Identify which cell holds the provided text, then report its (X, Y) central coordinate. 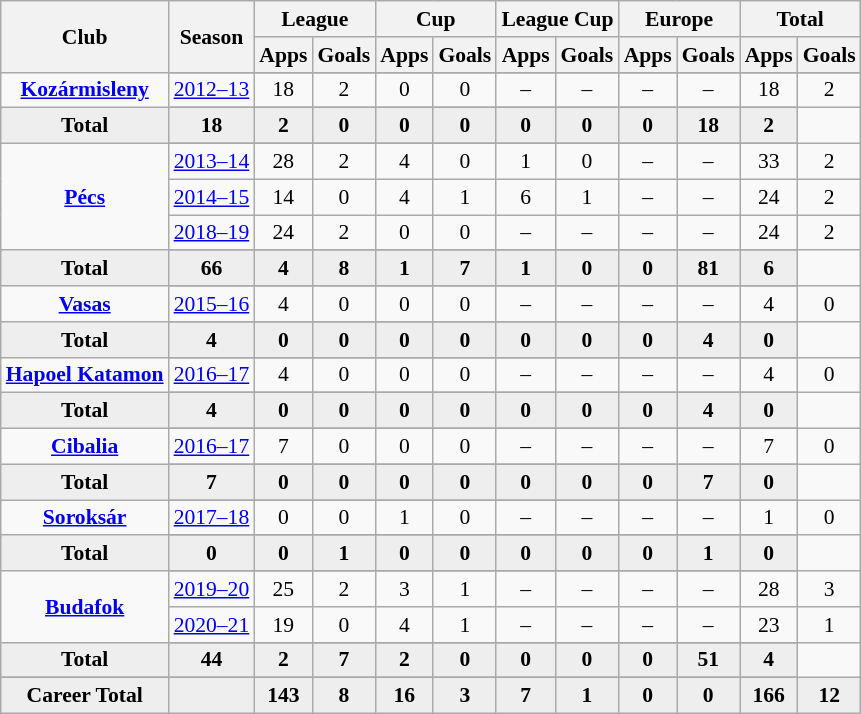
33 (769, 162)
2020–21 (212, 625)
2012–13 (212, 90)
16 (404, 696)
Career Total (85, 696)
44 (212, 660)
Europe (680, 19)
Soroksár (85, 518)
143 (283, 696)
League (314, 19)
2014–15 (212, 197)
51 (708, 660)
2013–14 (212, 162)
Vasas (85, 304)
Pécs (85, 198)
Hapoel Katamon (85, 375)
2018–19 (212, 233)
2017–18 (212, 518)
25 (283, 589)
2015–16 (212, 304)
166 (769, 696)
81 (708, 269)
Kozármisleny (85, 90)
League Cup (557, 19)
Season (212, 36)
Budafok (85, 606)
Club (85, 36)
23 (769, 625)
Cup (436, 19)
12 (830, 696)
2019–20 (212, 589)
Cibalia (85, 447)
19 (283, 625)
66 (212, 269)
14 (283, 197)
